Find where the given text appears and provide that cell's center as (x, y) coordinate. 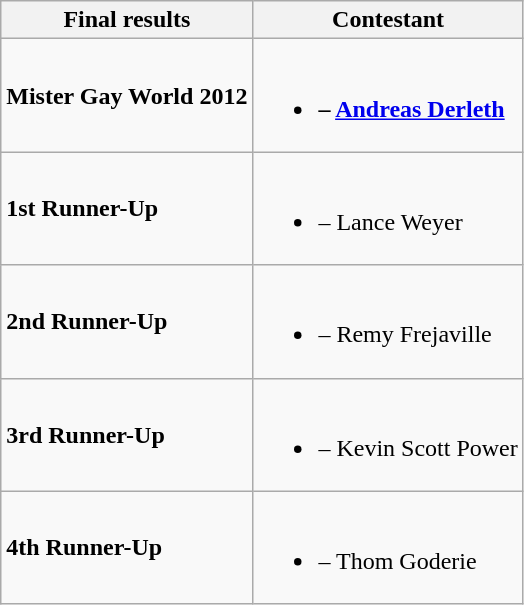
– Kevin Scott Power (388, 434)
– Lance Weyer (388, 208)
2nd Runner-Up (127, 322)
Final results (127, 20)
3rd Runner-Up (127, 434)
– Thom Goderie (388, 548)
Mister Gay World 2012 (127, 96)
4th Runner-Up (127, 548)
– Andreas Derleth (388, 96)
Contestant (388, 20)
1st Runner-Up (127, 208)
– Remy Frejaville (388, 322)
